Provide the [X, Y] coordinate of the cell's center where the given text is located.  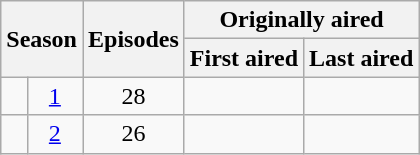
1 [54, 96]
26 [133, 134]
Originally aired [302, 20]
First aired [244, 58]
2 [54, 134]
Last aired [362, 58]
Episodes [133, 39]
Season [42, 39]
28 [133, 96]
